Capture the cell that displays the provided text and extract its [X, Y] central coordinate. 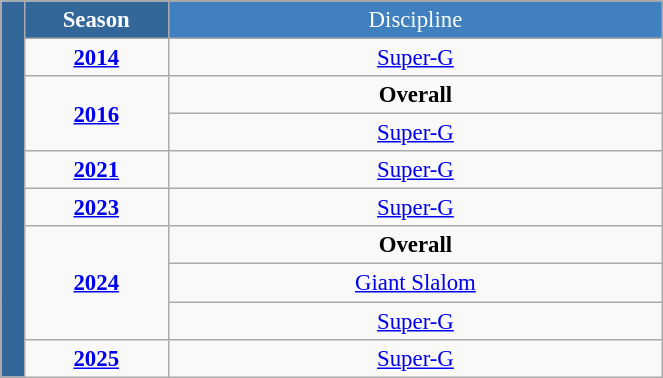
2024 [96, 282]
Season [96, 20]
2023 [96, 208]
2016 [96, 114]
2025 [96, 358]
2021 [96, 170]
2014 [96, 58]
Discipline [416, 20]
Giant Slalom [416, 283]
